Locate the cell with the specified text and output its (x, y) center coordinate. 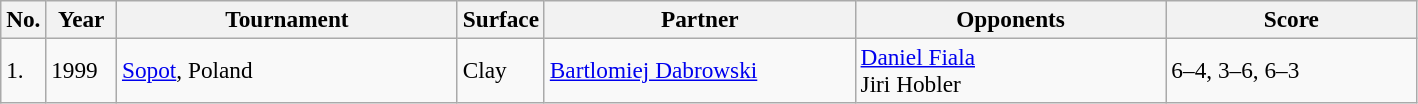
Clay (500, 70)
Bartlomiej Dabrowski (700, 70)
Score (1292, 19)
6–4, 3–6, 6–3 (1292, 70)
Partner (700, 19)
Surface (500, 19)
No. (24, 19)
Tournament (288, 19)
1. (24, 70)
Opponents (1010, 19)
Sopot, Poland (288, 70)
1999 (82, 70)
Daniel Fiala Jiri Hobler (1010, 70)
Year (82, 19)
